Output the [x, y] coordinate of the center of the cell containing the given text.  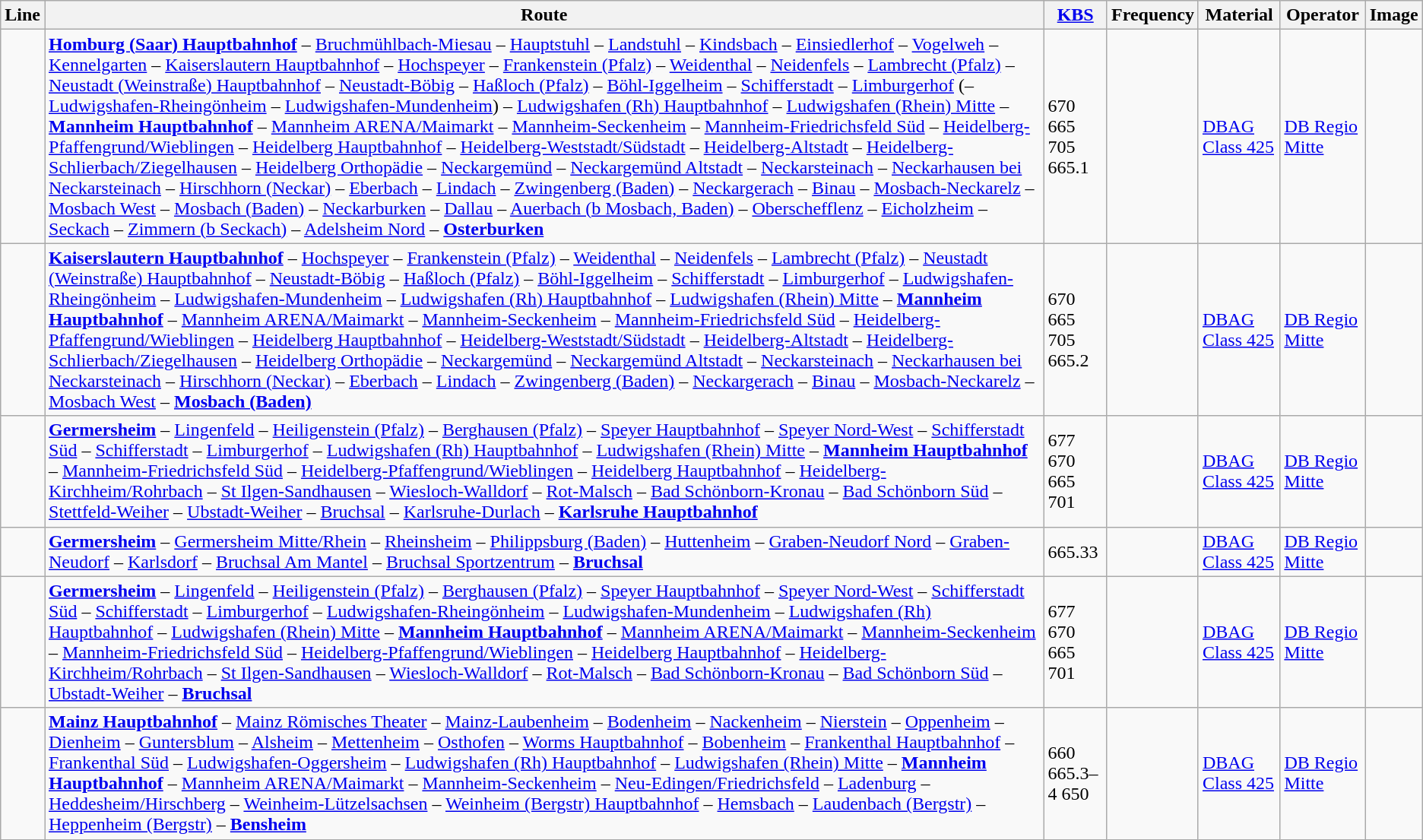
Operator [1323, 15]
Image [1394, 15]
Material [1239, 15]
Line [23, 15]
670665 705 665.1 [1076, 137]
Route [544, 15]
660665.3–4 650 [1076, 774]
Frequency [1152, 15]
670665 705 665.2 [1076, 330]
KBS [1076, 15]
665.33 [1076, 552]
